Find where the given text appears and provide that cell's center as (X, Y) coordinate. 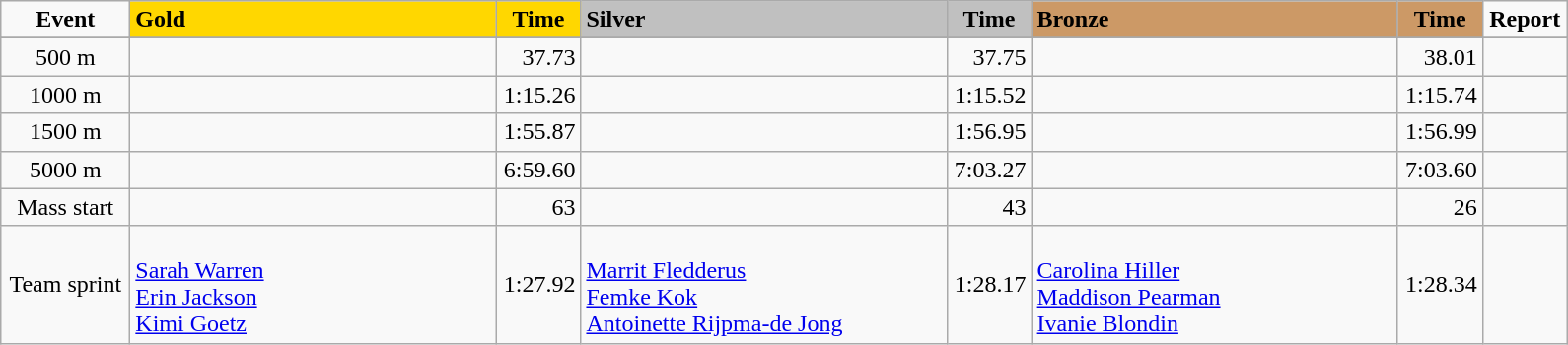
1500 m (65, 132)
Team sprint (65, 284)
7:03.27 (989, 170)
63 (538, 207)
Mass start (65, 207)
1000 m (65, 95)
Bronze (1215, 20)
1:15.74 (1440, 95)
1:15.52 (989, 95)
Marrit FledderusFemke KokAntoinette Rijpma-de Jong (763, 284)
6:59.60 (538, 170)
38.01 (1440, 57)
7:03.60 (1440, 170)
1:15.26 (538, 95)
37.73 (538, 57)
5000 m (65, 170)
1:28.17 (989, 284)
Gold (314, 20)
Event (65, 20)
26 (1440, 207)
1:56.95 (989, 132)
Sarah WarrenErin JacksonKimi Goetz (314, 284)
43 (989, 207)
37.75 (989, 57)
1:56.99 (1440, 132)
1:55.87 (538, 132)
500 m (65, 57)
Carolina HillerMaddison PearmanIvanie Blondin (1215, 284)
Silver (763, 20)
Report (1525, 20)
1:28.34 (1440, 284)
1:27.92 (538, 284)
